Find where the given text appears and provide that cell's center as (X, Y) coordinate. 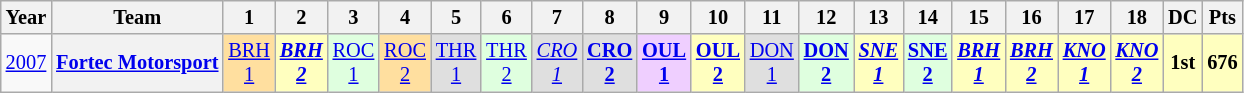
15 (978, 17)
9 (664, 17)
13 (878, 17)
7 (557, 17)
DON1 (772, 63)
KNO2 (1138, 63)
10 (718, 17)
ROC1 (354, 63)
12 (826, 17)
16 (1032, 17)
DC (1182, 17)
4 (405, 17)
OUL2 (718, 63)
SNE2 (928, 63)
17 (1084, 17)
CRO2 (610, 63)
5 (456, 17)
KNO1 (1084, 63)
11 (772, 17)
Pts (1222, 17)
6 (506, 17)
3 (354, 17)
1 (249, 17)
18 (1138, 17)
THR1 (456, 63)
8 (610, 17)
2 (302, 17)
OUL1 (664, 63)
1st (1182, 63)
Team (137, 17)
CRO1 (557, 63)
2007 (26, 63)
THR2 (506, 63)
Year (26, 17)
Fortec Motorsport (137, 63)
DON2 (826, 63)
14 (928, 17)
SNE1 (878, 63)
ROC2 (405, 63)
676 (1222, 63)
